Return the [X, Y] coordinate for the center point of the cell that contains the specified text.  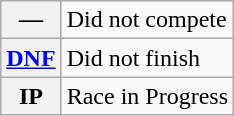
Did not compete [147, 20]
Race in Progress [147, 96]
Did not finish [147, 58]
IP [31, 96]
— [31, 20]
DNF [31, 58]
